For the text-containing cell, return its midpoint in [X, Y] coordinate format. 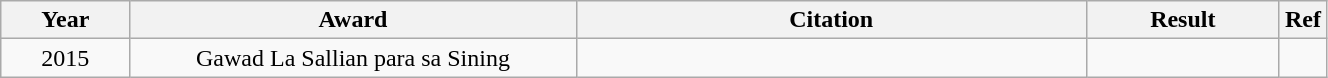
Ref [1302, 20]
Citation [831, 20]
2015 [66, 58]
Award [353, 20]
Gawad La Sallian para sa Sining [353, 58]
Year [66, 20]
Result [1182, 20]
